Pinpoint the cell where the given text exists, returning its (x, y) midpoint coordinate. 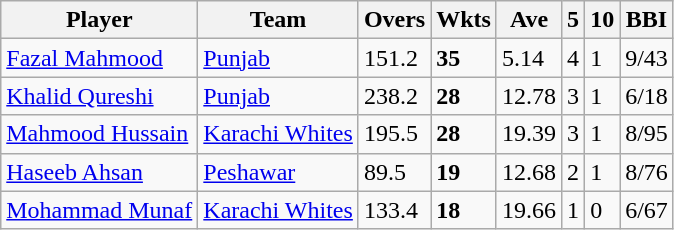
6/67 (647, 210)
Peshawar (278, 172)
195.5 (394, 134)
19 (464, 172)
12.78 (528, 96)
238.2 (394, 96)
Wkts (464, 20)
Overs (394, 20)
9/43 (647, 58)
5.14 (528, 58)
Mahmood Hussain (100, 134)
Ave (528, 20)
2 (574, 172)
12.68 (528, 172)
19.66 (528, 210)
Fazal Mahmood (100, 58)
8/76 (647, 172)
Khalid Qureshi (100, 96)
6/18 (647, 96)
4 (574, 58)
10 (602, 20)
Mohammad Munaf (100, 210)
Player (100, 20)
8/95 (647, 134)
5 (574, 20)
Team (278, 20)
0 (602, 210)
Haseeb Ahsan (100, 172)
133.4 (394, 210)
18 (464, 210)
19.39 (528, 134)
35 (464, 58)
89.5 (394, 172)
BBI (647, 20)
151.2 (394, 58)
